Output the [x, y] coordinate of the center of the cell containing the given text.  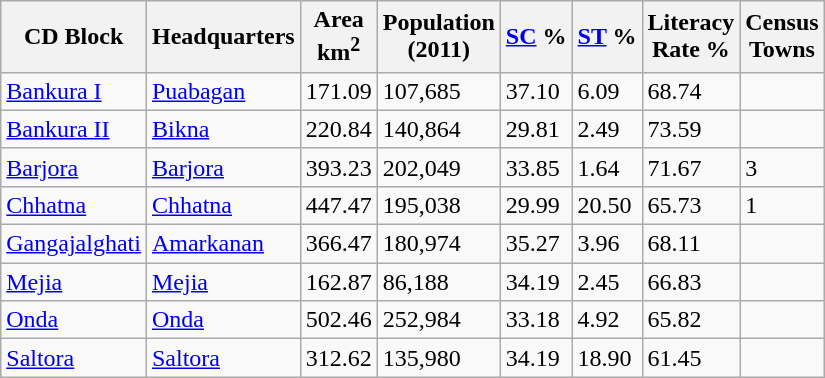
202,049 [438, 167]
447.47 [338, 205]
366.47 [338, 244]
CensusTowns [782, 37]
171.09 [338, 91]
Gangajalghati [74, 244]
61.45 [691, 358]
86,188 [438, 282]
Areakm2 [338, 37]
140,864 [438, 129]
195,038 [438, 205]
6.09 [607, 91]
29.99 [536, 205]
29.81 [536, 129]
ST % [607, 37]
68.11 [691, 244]
1.64 [607, 167]
71.67 [691, 167]
CD Block [74, 37]
18.90 [607, 358]
33.85 [536, 167]
502.46 [338, 320]
37.10 [536, 91]
3 [782, 167]
65.73 [691, 205]
2.49 [607, 129]
35.27 [536, 244]
33.18 [536, 320]
Bankura II [74, 129]
1 [782, 205]
Amarkanan [223, 244]
2.45 [607, 282]
Puabagan [223, 91]
252,984 [438, 320]
107,685 [438, 91]
SC % [536, 37]
Population(2011) [438, 37]
162.87 [338, 282]
312.62 [338, 358]
Bankura I [74, 91]
Headquarters [223, 37]
3.96 [607, 244]
66.83 [691, 282]
180,974 [438, 244]
393.23 [338, 167]
73.59 [691, 129]
20.50 [607, 205]
135,980 [438, 358]
65.82 [691, 320]
Literacy Rate % [691, 37]
Bikna [223, 129]
4.92 [607, 320]
68.74 [691, 91]
220.84 [338, 129]
